Capture the cell that displays the provided text and extract its [x, y] central coordinate. 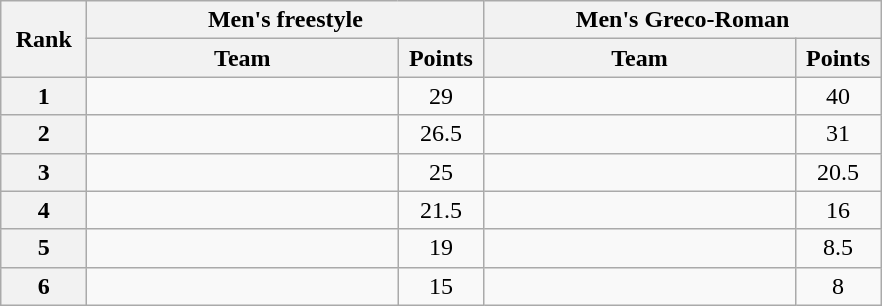
20.5 [838, 172]
26.5 [441, 134]
25 [441, 172]
1 [44, 96]
Men's freestyle [286, 20]
15 [441, 286]
40 [838, 96]
21.5 [441, 210]
4 [44, 210]
6 [44, 286]
Rank [44, 39]
Men's Greco-Roman [682, 20]
5 [44, 248]
3 [44, 172]
16 [838, 210]
2 [44, 134]
8.5 [838, 248]
29 [441, 96]
31 [838, 134]
8 [838, 286]
19 [441, 248]
